Detect which cell encompasses the target text, then output its [x, y] center coordinate. 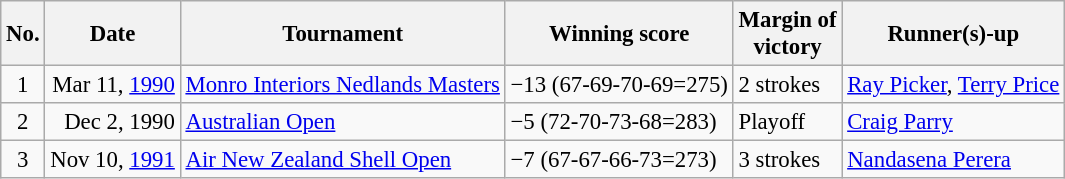
Ray Picker, Terry Price [954, 85]
−5 (72-70-73-68=283) [619, 122]
No. [23, 34]
Nandasena Perera [954, 160]
Air New Zealand Shell Open [342, 160]
Nov 10, 1991 [112, 160]
2 [23, 122]
1 [23, 85]
3 strokes [788, 160]
2 strokes [788, 85]
Craig Parry [954, 122]
Monro Interiors Nedlands Masters [342, 85]
Tournament [342, 34]
Australian Open [342, 122]
−7 (67-67-66-73=273) [619, 160]
Runner(s)-up [954, 34]
Mar 11, 1990 [112, 85]
Date [112, 34]
Playoff [788, 122]
Winning score [619, 34]
3 [23, 160]
−13 (67-69-70-69=275) [619, 85]
Dec 2, 1990 [112, 122]
Margin ofvictory [788, 34]
